For the text-containing cell, return its midpoint in [X, Y] coordinate format. 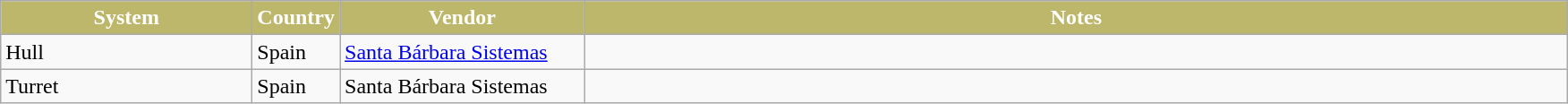
System [127, 18]
Notes [1076, 18]
Vendor [463, 18]
Turret [127, 86]
Country [296, 18]
Hull [127, 52]
